From the cell containing the given text, extract its center point as (X, Y) coordinate. 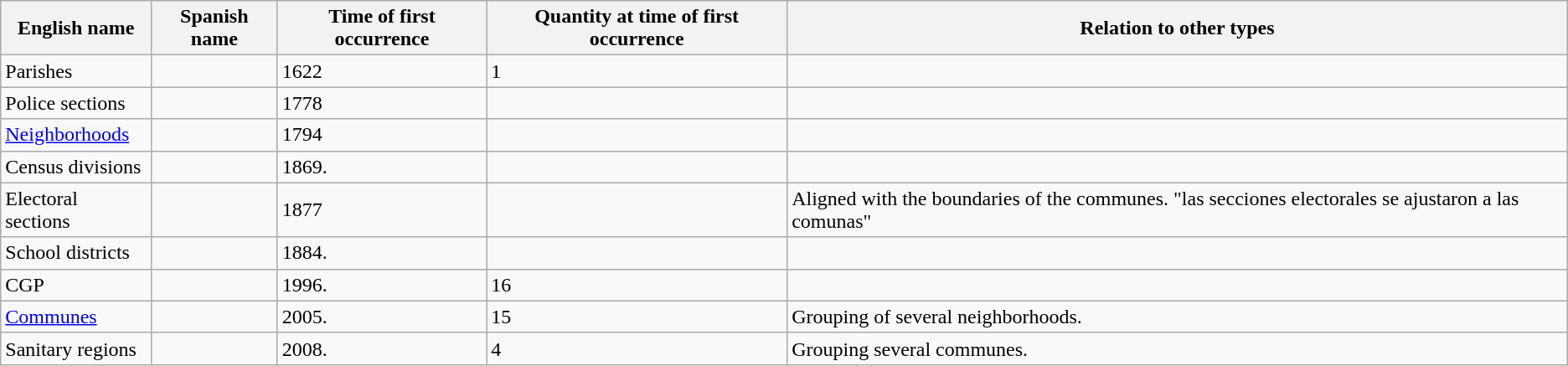
Police sections (76, 103)
1869. (382, 167)
1778 (382, 103)
Census divisions (76, 167)
Electoral sections (76, 209)
4 (637, 348)
English name (76, 28)
Aligned with the boundaries of the communes. "las secciones electorales se ajustaron a las comunas" (1178, 209)
School districts (76, 253)
Time of first occurrence (382, 28)
1884. (382, 253)
1622 (382, 71)
1877 (382, 209)
Communes (76, 317)
2008. (382, 348)
15 (637, 317)
Relation to other types (1178, 28)
1996. (382, 285)
2005. (382, 317)
1794 (382, 135)
Grouping several communes. (1178, 348)
Neighborhoods (76, 135)
Sanitary regions (76, 348)
Grouping of several neighborhoods. (1178, 317)
Spanish name (214, 28)
Quantity at time of first occurrence (637, 28)
CGP (76, 285)
16 (637, 285)
1 (637, 71)
Parishes (76, 71)
